Provide the [X, Y] coordinate of the cell's center where the given text is located.  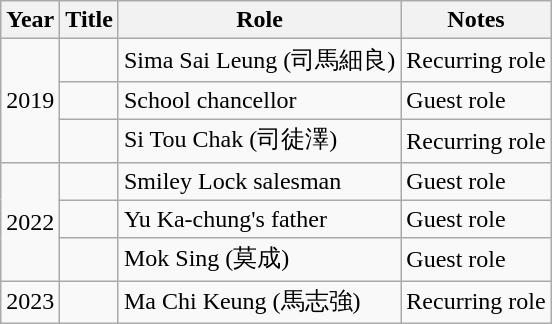
2023 [30, 302]
School chancellor [259, 100]
Title [90, 20]
2019 [30, 100]
Yu Ka-chung's father [259, 219]
Si Tou Chak (司徒澤) [259, 140]
Ma Chi Keung (馬志強) [259, 302]
Smiley Lock salesman [259, 181]
Role [259, 20]
Sima Sai Leung (司馬細良) [259, 60]
Year [30, 20]
2022 [30, 222]
Notes [476, 20]
Mok Sing (莫成) [259, 260]
